Find where the given text appears and provide that cell's center as [X, Y] coordinate. 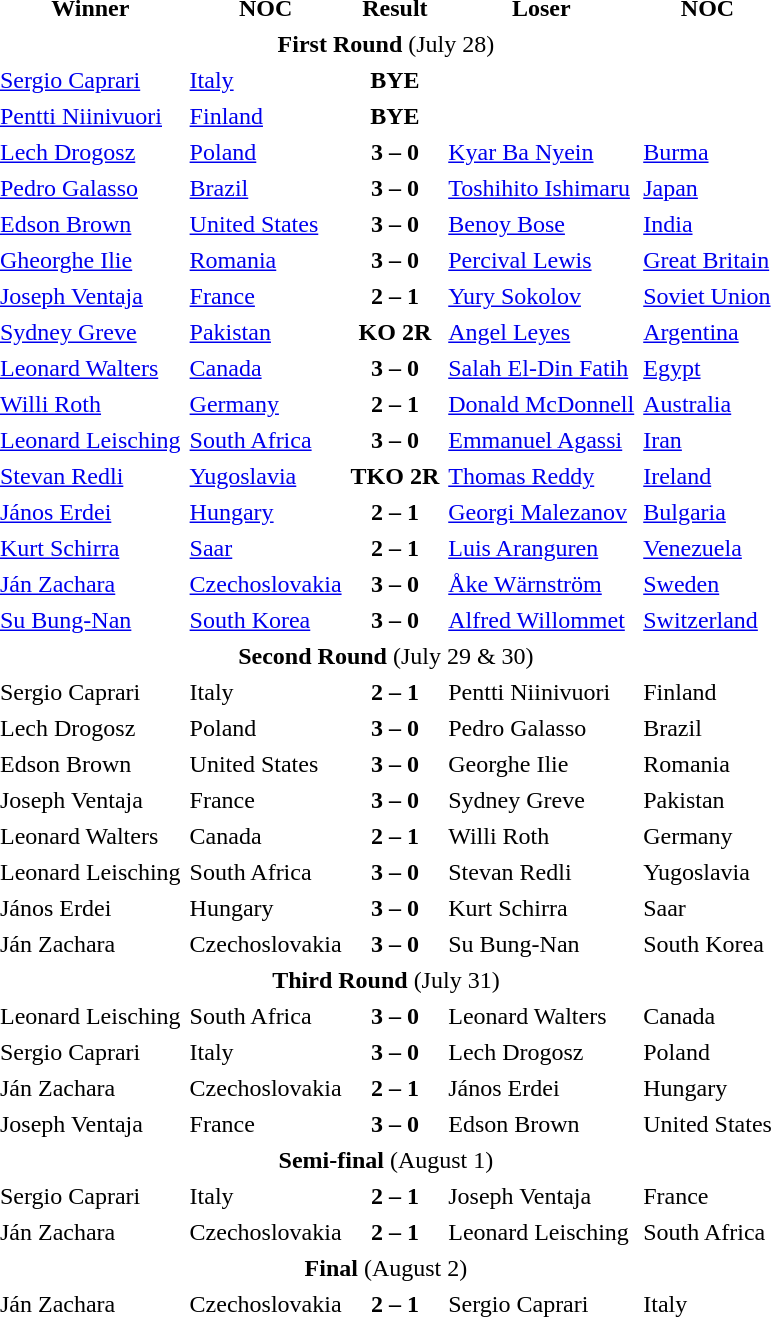
Stevan Redli [541, 872]
János Erdei [541, 1088]
Pakistan [266, 332]
KO 2R [396, 332]
Åke Wärnström [541, 584]
Thomas Reddy [541, 476]
Sydney Greve [541, 800]
Brazil [266, 188]
Georghe Ilie [541, 764]
Germany [266, 404]
Percival Lewis [541, 260]
Kurt Schirra [541, 908]
Joseph Ventaja [541, 1196]
Kyar Ba Nyein [541, 152]
Edson Brown [541, 1124]
Pedro Galasso [541, 728]
Donald McDonnell [541, 404]
Emmanuel Agassi [541, 440]
Benoy Bose [541, 224]
Su Bung-Nan [541, 944]
Yugoslavia [266, 476]
Luis Aranguren [541, 548]
South Korea [266, 620]
Salah El-Din Fatih [541, 368]
Saar [266, 548]
TKO 2R [396, 476]
Georgi Malezanov [541, 512]
Pentti Niinivuori [541, 692]
Finland [266, 116]
Toshihito Ishimaru [541, 188]
Angel Leyes [541, 332]
Alfred Willommet [541, 620]
Yury Sokolov [541, 296]
Leonard Leisching [541, 1232]
Leonard Walters [541, 1016]
Lech Drogosz [541, 1052]
Romania [266, 260]
Willi Roth [541, 836]
